Capture the cell that displays the provided text and extract its (x, y) central coordinate. 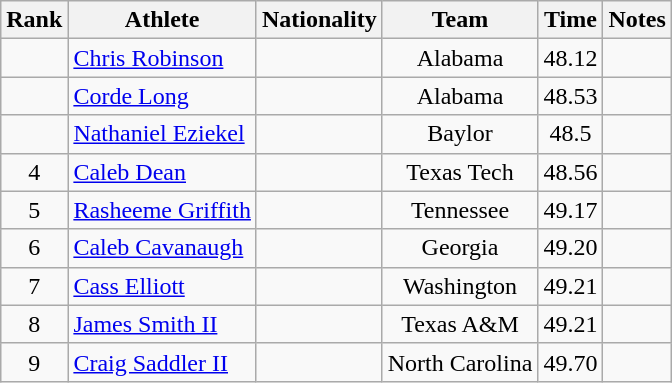
5 (34, 210)
Cass Elliott (162, 286)
Corde Long (162, 96)
Baylor (460, 134)
49.20 (570, 248)
Georgia (460, 248)
48.12 (570, 58)
48.5 (570, 134)
Caleb Dean (162, 172)
48.56 (570, 172)
Caleb Cavanaugh (162, 248)
Athlete (162, 20)
9 (34, 362)
8 (34, 324)
Nationality (319, 20)
Washington (460, 286)
6 (34, 248)
Chris Robinson (162, 58)
Notes (637, 20)
North Carolina (460, 362)
49.17 (570, 210)
Texas A&M (460, 324)
Craig Saddler II (162, 362)
James Smith II (162, 324)
4 (34, 172)
Rasheeme Griffith (162, 210)
Time (570, 20)
49.70 (570, 362)
7 (34, 286)
Team (460, 20)
48.53 (570, 96)
Nathaniel Eziekel (162, 134)
Texas Tech (460, 172)
Rank (34, 20)
Tennessee (460, 210)
